Find where the given text appears and provide that cell's center as (x, y) coordinate. 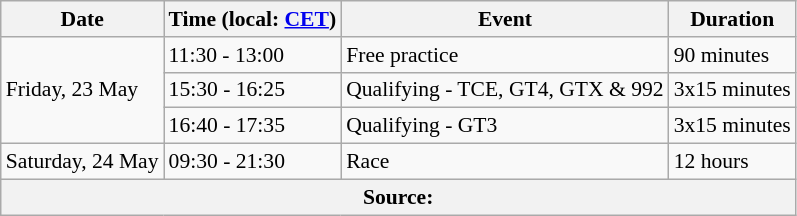
16:40 - 17:35 (253, 126)
Saturday, 24 May (82, 162)
Free practice (504, 55)
Race (504, 162)
Qualifying - GT3 (504, 126)
15:30 - 16:25 (253, 90)
Time (local: CET) (253, 19)
12 hours (732, 162)
Friday, 23 May (82, 90)
09:30 - 21:30 (253, 162)
Qualifying - TCE, GT4, GTX & 992 (504, 90)
Duration (732, 19)
11:30 - 13:00 (253, 55)
Date (82, 19)
Source: (398, 197)
Event (504, 19)
90 minutes (732, 55)
